Locate the cell with the specified text and output its (x, y) center coordinate. 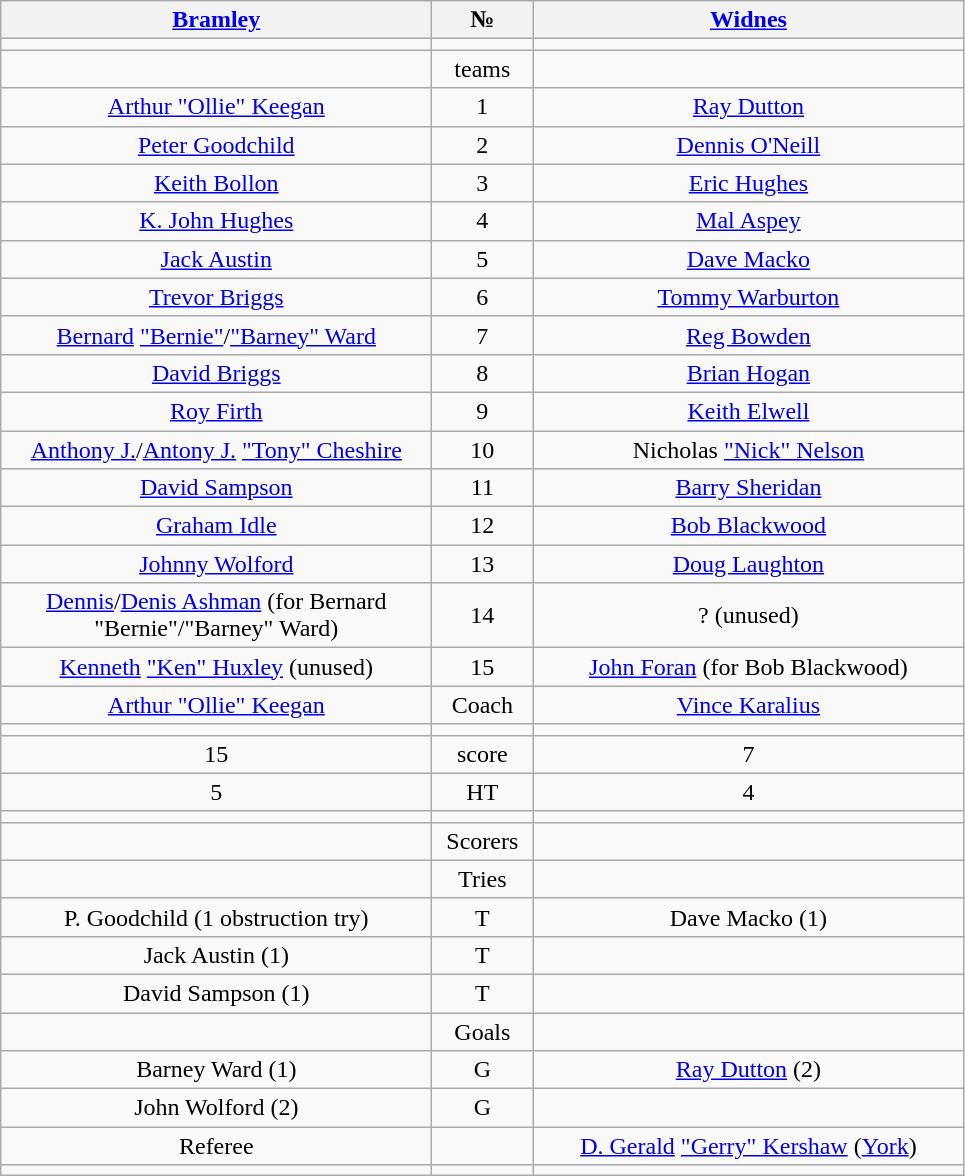
Nicholas "Nick" Nelson (748, 449)
Barney Ward (1) (216, 1070)
№ (482, 20)
P. Goodchild (1 obstruction try) (216, 917)
13 (482, 564)
Mal Aspey (748, 221)
8 (482, 373)
Anthony J./Antony J. "Tony" Cheshire (216, 449)
Tries (482, 879)
Ray Dutton (748, 107)
D. Gerald "Gerry" Kershaw (York) (748, 1146)
Keith Bollon (216, 183)
Kenneth "Ken" Huxley (unused) (216, 667)
K. John Hughes (216, 221)
1 (482, 107)
14 (482, 616)
Graham Idle (216, 526)
Jack Austin (1) (216, 955)
Dave Macko (1) (748, 917)
David Sampson (1) (216, 993)
David Sampson (216, 488)
Tommy Warburton (748, 297)
Dennis/Denis Ashman (for Bernard "Bernie"/"Barney" Ward) (216, 616)
11 (482, 488)
2 (482, 145)
HT (482, 792)
Widnes (748, 20)
Roy Firth (216, 411)
9 (482, 411)
? (unused) (748, 616)
12 (482, 526)
score (482, 754)
Referee (216, 1146)
John Wolford (2) (216, 1108)
Trevor Briggs (216, 297)
Dennis O'Neill (748, 145)
Doug Laughton (748, 564)
Bramley (216, 20)
Goals (482, 1031)
Coach (482, 705)
David Briggs (216, 373)
3 (482, 183)
Dave Macko (748, 259)
John Foran (for Bob Blackwood) (748, 667)
Ray Dutton (2) (748, 1070)
Keith Elwell (748, 411)
Jack Austin (216, 259)
6 (482, 297)
Reg Bowden (748, 335)
Barry Sheridan (748, 488)
Bob Blackwood (748, 526)
Peter Goodchild (216, 145)
Brian Hogan (748, 373)
Vince Karalius (748, 705)
Johnny Wolford (216, 564)
Bernard "Bernie"/"Barney" Ward (216, 335)
10 (482, 449)
Scorers (482, 841)
teams (482, 69)
Eric Hughes (748, 183)
